Detect which cell encompasses the target text, then output its (x, y) center coordinate. 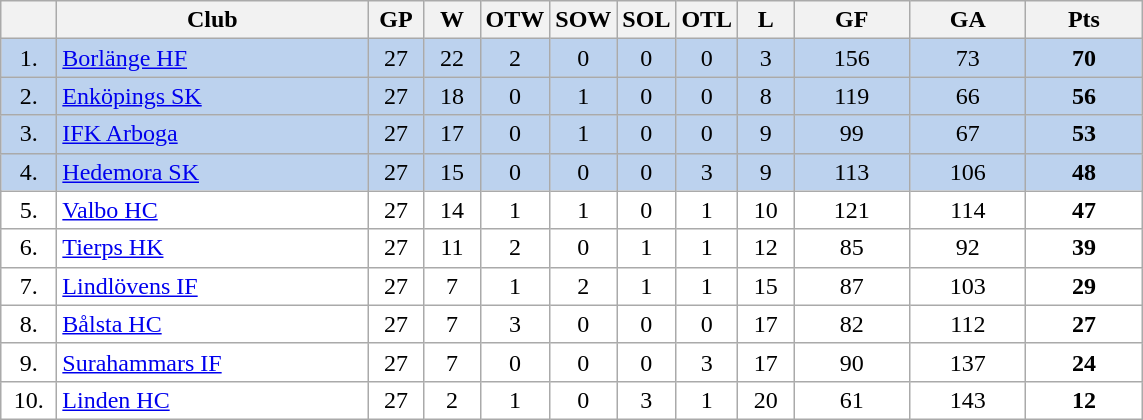
GF (852, 20)
66 (968, 96)
Lindlövens IF (212, 286)
156 (852, 58)
4. (29, 172)
SOL (646, 20)
Bålsta HC (212, 324)
53 (1084, 134)
106 (968, 172)
7. (29, 286)
92 (968, 248)
Tierps HK (212, 248)
OTL (707, 20)
Borlänge HF (212, 58)
9. (29, 362)
10 (766, 210)
137 (968, 362)
6. (29, 248)
73 (968, 58)
11 (452, 248)
90 (852, 362)
56 (1084, 96)
121 (852, 210)
48 (1084, 172)
70 (1084, 58)
Enköpings SK (212, 96)
2. (29, 96)
IFK Arboga (212, 134)
5. (29, 210)
67 (968, 134)
GP (396, 20)
20 (766, 400)
3. (29, 134)
82 (852, 324)
22 (452, 58)
14 (452, 210)
Linden HC (212, 400)
10. (29, 400)
W (452, 20)
29 (1084, 286)
39 (1084, 248)
Surahammars IF (212, 362)
103 (968, 286)
61 (852, 400)
8. (29, 324)
Club (212, 20)
99 (852, 134)
114 (968, 210)
87 (852, 286)
OTW (515, 20)
Valbo HC (212, 210)
SOW (584, 20)
18 (452, 96)
143 (968, 400)
113 (852, 172)
47 (1084, 210)
112 (968, 324)
Pts (1084, 20)
GA (968, 20)
L (766, 20)
119 (852, 96)
85 (852, 248)
24 (1084, 362)
Hedemora SK (212, 172)
1. (29, 58)
8 (766, 96)
